Detect which cell encompasses the target text, then output its (X, Y) center coordinate. 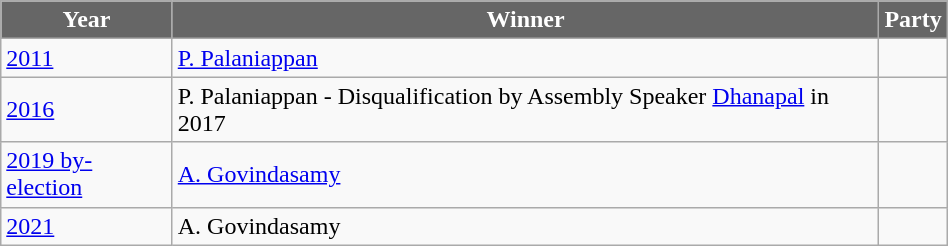
P. Palaniappan (526, 58)
Year (86, 20)
Party (913, 20)
P. Palaniappan - Disqualification by Assembly Speaker Dhanapal in 2017 (526, 110)
2021 (86, 226)
2016 (86, 110)
Winner (526, 20)
2011 (86, 58)
2019 by-election (86, 174)
